Search for the cell housing the specified text and yield its [x, y] center coordinate. 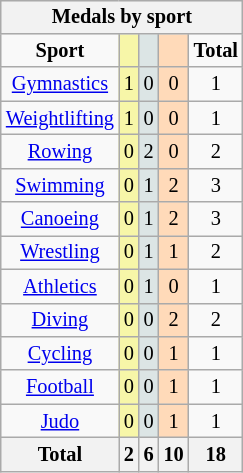
Judo [60, 421]
Athletics [60, 286]
6 [149, 455]
Sport [60, 51]
Wrestling [60, 253]
Swimming [60, 185]
Cycling [60, 354]
Football [60, 387]
Weightlifting [60, 118]
Gymnastics [60, 84]
Medals by sport [122, 17]
Diving [60, 320]
Canoeing [60, 219]
Rowing [60, 152]
18 [216, 455]
10 [174, 455]
